For the text-containing cell, return its midpoint in [x, y] coordinate format. 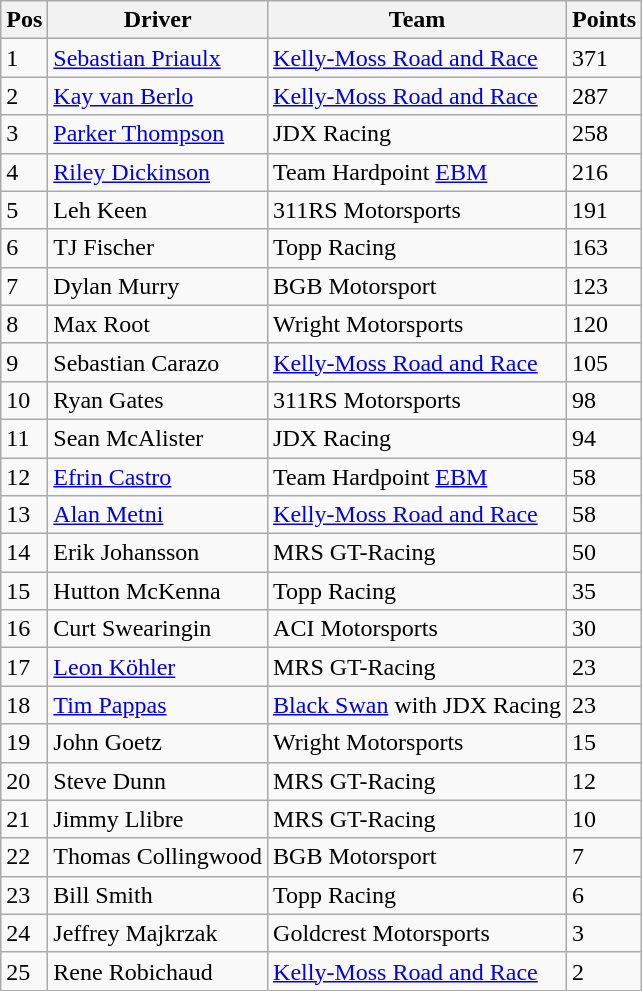
120 [604, 324]
Sean McAlister [158, 438]
1 [24, 58]
TJ Fischer [158, 248]
Hutton McKenna [158, 591]
25 [24, 971]
216 [604, 172]
Riley Dickinson [158, 172]
Pos [24, 20]
Max Root [158, 324]
13 [24, 515]
Alan Metni [158, 515]
Bill Smith [158, 895]
Tim Pappas [158, 705]
8 [24, 324]
163 [604, 248]
Jimmy Llibre [158, 819]
Driver [158, 20]
11 [24, 438]
Erik Johansson [158, 553]
105 [604, 362]
18 [24, 705]
Curt Swearingin [158, 629]
20 [24, 781]
30 [604, 629]
35 [604, 591]
123 [604, 286]
258 [604, 134]
19 [24, 743]
14 [24, 553]
22 [24, 857]
Ryan Gates [158, 400]
50 [604, 553]
Steve Dunn [158, 781]
Leon Köhler [158, 667]
Efrin Castro [158, 477]
Rene Robichaud [158, 971]
Dylan Murry [158, 286]
Team [418, 20]
9 [24, 362]
4 [24, 172]
371 [604, 58]
Sebastian Priaulx [158, 58]
191 [604, 210]
Points [604, 20]
98 [604, 400]
Sebastian Carazo [158, 362]
94 [604, 438]
ACI Motorsports [418, 629]
Parker Thompson [158, 134]
Black Swan with JDX Racing [418, 705]
17 [24, 667]
John Goetz [158, 743]
5 [24, 210]
Thomas Collingwood [158, 857]
21 [24, 819]
16 [24, 629]
Kay van Berlo [158, 96]
Leh Keen [158, 210]
Jeffrey Majkrzak [158, 933]
Goldcrest Motorsports [418, 933]
287 [604, 96]
24 [24, 933]
